Locate the cell with the specified text and output its (X, Y) center coordinate. 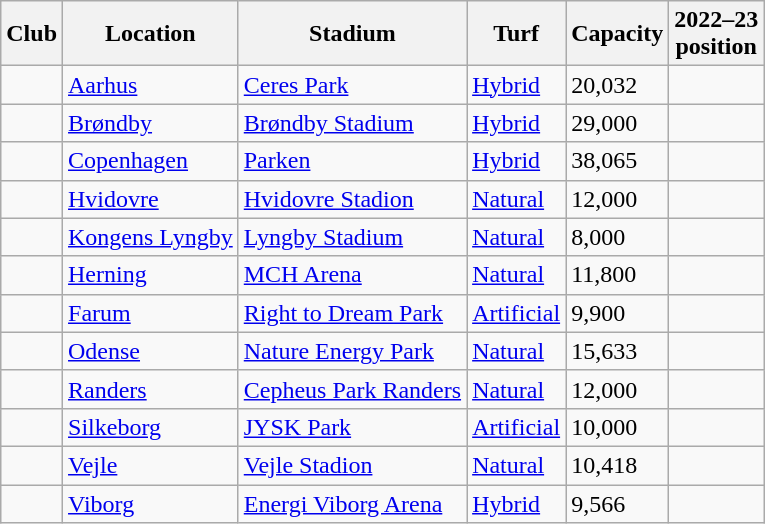
10,000 (618, 427)
9,900 (618, 313)
Energi Viborg Arena (352, 503)
Silkeborg (151, 427)
Turf (516, 34)
Club (32, 34)
Lyngby Stadium (352, 237)
Herning (151, 275)
Location (151, 34)
Vejle (151, 465)
2022–23position (716, 34)
Parken (352, 161)
JYSK Park (352, 427)
Copenhagen (151, 161)
Hvidovre (151, 199)
Nature Energy Park (352, 351)
38,065 (618, 161)
Kongens Lyngby (151, 237)
Cepheus Park Randers (352, 389)
Randers (151, 389)
29,000 (618, 123)
Right to Dream Park (352, 313)
Ceres Park (352, 85)
Viborg (151, 503)
Farum (151, 313)
11,800 (618, 275)
Aarhus (151, 85)
20,032 (618, 85)
Hvidovre Stadion (352, 199)
MCH Arena (352, 275)
Vejle Stadion (352, 465)
10,418 (618, 465)
Capacity (618, 34)
Stadium (352, 34)
Odense (151, 351)
8,000 (618, 237)
9,566 (618, 503)
Brøndby Stadium (352, 123)
15,633 (618, 351)
Brøndby (151, 123)
